Return the (X, Y) coordinate for the center point of the cell that contains the specified text.  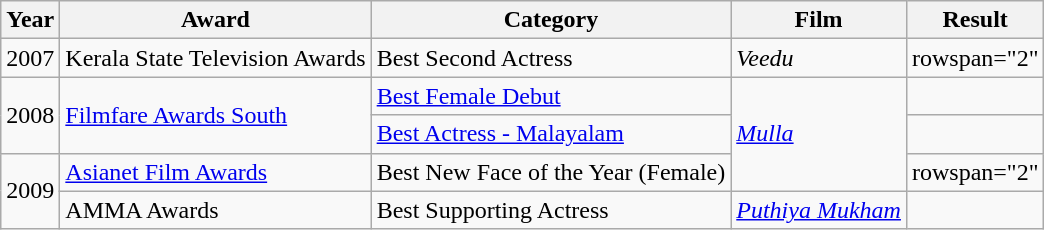
AMMA Awards (216, 210)
Year (30, 20)
2009 (30, 191)
Category (551, 20)
2007 (30, 58)
Kerala State Television Awards (216, 58)
Best Second Actress (551, 58)
Award (216, 20)
Best Female Debut (551, 96)
Puthiya Mukham (819, 210)
Result (975, 20)
Best New Face of the Year (Female) (551, 172)
Veedu (819, 58)
Asianet Film Awards (216, 172)
Best Actress - Malayalam (551, 134)
Film (819, 20)
2008 (30, 115)
Filmfare Awards South (216, 115)
Mulla (819, 134)
Best Supporting Actress (551, 210)
